From the cell containing the given text, extract its center point as [X, Y] coordinate. 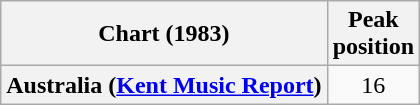
Chart (1983) [164, 34]
Australia (Kent Music Report) [164, 85]
Peakposition [373, 34]
16 [373, 85]
